Provide the [X, Y] coordinate of the cell's center where the given text is located.  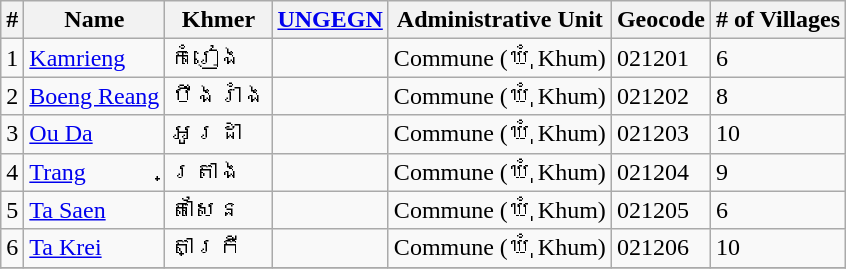
Boeng Reang [94, 96]
Administrative Unit [500, 20]
Name [94, 20]
បឹងរាំង [218, 96]
8 [778, 96]
2 [12, 96]
# [12, 20]
កំរៀង [218, 58]
021201 [660, 58]
9 [778, 172]
Geocode [660, 20]
Trang [94, 172]
អូរដា [218, 134]
3 [12, 134]
ត្រាង [218, 172]
021203 [660, 134]
021205 [660, 210]
តាសែន [218, 210]
021204 [660, 172]
UNGEGN [330, 20]
Kamrieng [94, 58]
តាក្រី [218, 248]
Khmer [218, 20]
Ta Krei [94, 248]
# of Villages [778, 20]
4 [12, 172]
021206 [660, 248]
1 [12, 58]
021202 [660, 96]
Ta Saen [94, 210]
5 [12, 210]
Ou Da [94, 134]
